Detect which cell encompasses the target text, then output its (X, Y) center coordinate. 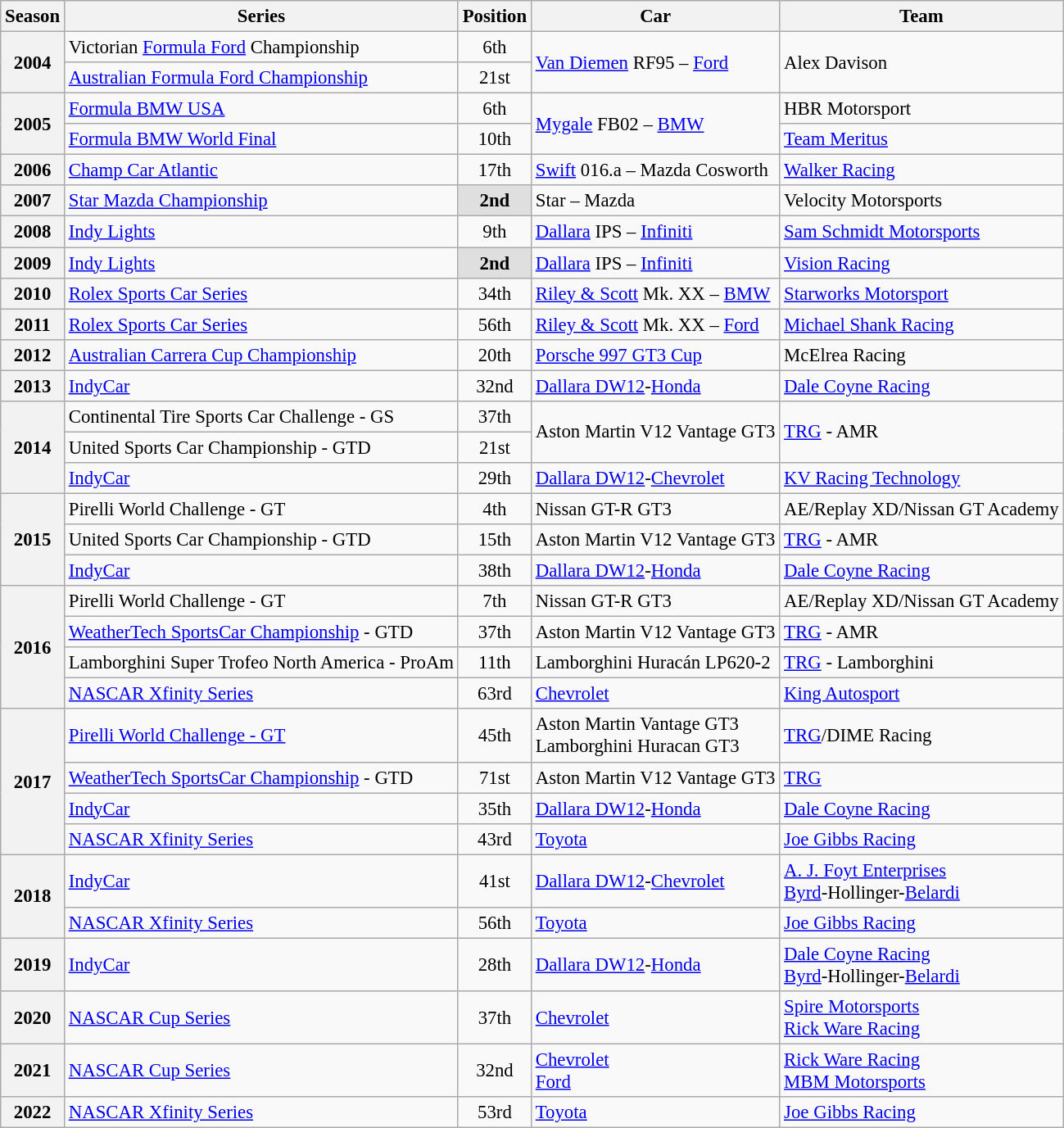
17th (495, 170)
9th (495, 232)
Aston Martin Vantage GT3Lamborghini Huracan GT3 (655, 736)
Mygale FB02 – BMW (655, 125)
Walker Racing (921, 170)
McElrea Racing (921, 355)
Series (260, 16)
Vision Racing (921, 263)
Chevrolet Ford (655, 1070)
2007 (33, 201)
Lamborghini Huracán LP620-2 (655, 663)
Alex Davison (921, 62)
KV Racing Technology (921, 478)
71st (495, 777)
Team Meritus (921, 139)
Porsche 997 GT3 Cup (655, 355)
2010 (33, 293)
20th (495, 355)
Formula BMW USA (260, 109)
Sam Schmidt Motorsports (921, 232)
Velocity Motorsports (921, 201)
Continental Tire Sports Car Challenge - GS (260, 417)
Swift 016.a – Mazda Cosworth (655, 170)
28th (495, 965)
34th (495, 293)
Rick Ware Racing MBM Motorsports (921, 1070)
11th (495, 663)
2015 (33, 539)
63rd (495, 694)
Position (495, 16)
TRG - Lamborghini (921, 663)
2009 (33, 263)
Riley & Scott Mk. XX – Ford (655, 324)
2011 (33, 324)
Dale Coyne Racing Byrd-Hollinger-Belardi (921, 965)
TRG (921, 777)
Australian Formula Ford Championship (260, 78)
29th (495, 478)
Formula BMW World Final (260, 139)
2004 (33, 62)
King Autosport (921, 694)
2019 (33, 965)
35th (495, 809)
Season (33, 16)
TRG/DIME Racing (921, 736)
A. J. Foyt Enterprises Byrd-Hollinger-Belardi (921, 881)
2012 (33, 355)
Starworks Motorsport (921, 293)
Star – Mazda (655, 201)
2020 (33, 1017)
2005 (33, 125)
2018 (33, 896)
Star Mazda Championship (260, 201)
Victorian Formula Ford Championship (260, 48)
2014 (33, 447)
Riley & Scott Mk. XX – BMW (655, 293)
Team (921, 16)
2013 (33, 386)
Van Diemen RF95 – Ford (655, 62)
43rd (495, 839)
HBR Motorsport (921, 109)
45th (495, 736)
53rd (495, 1112)
Michael Shank Racing (921, 324)
15th (495, 540)
2006 (33, 170)
41st (495, 881)
38th (495, 571)
2022 (33, 1112)
7th (495, 601)
2008 (33, 232)
2016 (33, 647)
Spire Motorsports Rick Ware Racing (921, 1017)
10th (495, 139)
2017 (33, 781)
4th (495, 509)
2021 (33, 1070)
Lamborghini Super Trofeo North America - ProAm (260, 663)
Australian Carrera Cup Championship (260, 355)
Champ Car Atlantic (260, 170)
Car (655, 16)
